Detect which cell encompasses the target text, then output its (x, y) center coordinate. 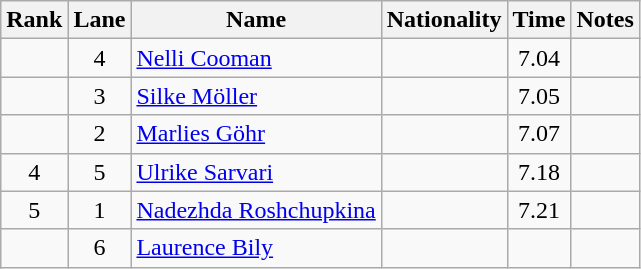
Laurence Bily (256, 248)
Nadezhda Roshchupkina (256, 210)
Notes (605, 20)
1 (100, 210)
Ulrike Sarvari (256, 172)
Rank (34, 20)
Nelli Cooman (256, 58)
Marlies Göhr (256, 134)
7.18 (539, 172)
7.05 (539, 96)
Nationality (444, 20)
3 (100, 96)
2 (100, 134)
7.04 (539, 58)
7.21 (539, 210)
Name (256, 20)
Silke Möller (256, 96)
6 (100, 248)
Lane (100, 20)
7.07 (539, 134)
Time (539, 20)
